Scan for the cell matching the given text and deliver its (X, Y) coordinate at center. 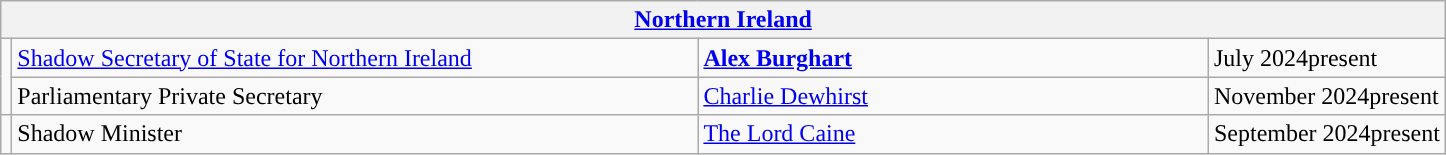
September 2024present (1326, 134)
Northern Ireland (724, 20)
July 2024present (1326, 58)
Parliamentary Private Secretary (355, 96)
Alex Burghart (954, 58)
Shadow Secretary of State for Northern Ireland (355, 58)
Charlie Dewhirst (954, 96)
The Lord Caine (954, 134)
November 2024present (1326, 96)
Shadow Minister (355, 134)
